Identify which cell holds the provided text, then report its [X, Y] central coordinate. 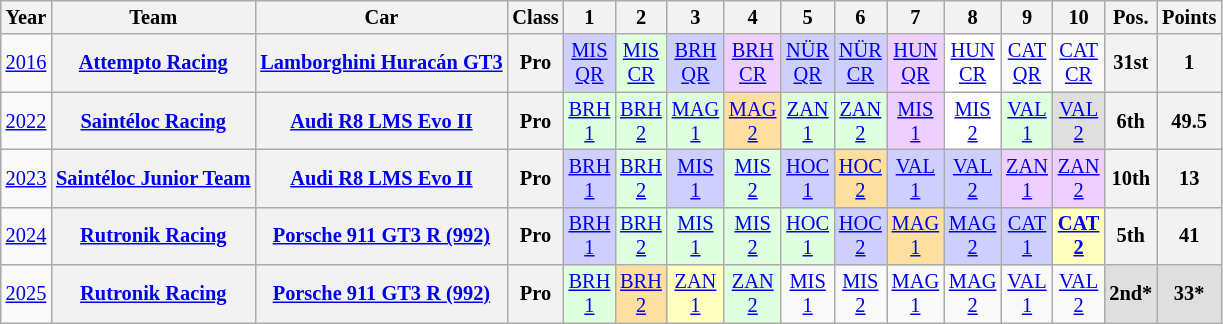
Year [26, 17]
CATCR [1079, 63]
2 [641, 17]
HUNQR [916, 63]
Class [535, 17]
VAL 2 [1079, 121]
6 [860, 17]
41 [1189, 236]
8 [972, 17]
Saintéloc Junior Team [153, 178]
2024 [26, 236]
2016 [26, 63]
6th [1130, 121]
33* [1189, 294]
Attempto Racing [153, 63]
2023 [26, 178]
CAT2 [1079, 236]
MISCR [641, 63]
31st [1130, 63]
4 [752, 17]
Points [1189, 17]
2nd* [1130, 294]
MISQR [590, 63]
BRHQR [696, 63]
2025 [26, 294]
Team [153, 17]
CAT1 [1027, 236]
10 [1079, 17]
9 [1027, 17]
5th [1130, 236]
3 [696, 17]
2022 [26, 121]
HUNCR [972, 63]
NÜRQR [808, 63]
Saintéloc Racing [153, 121]
5 [808, 17]
BRHCR [752, 63]
10th [1130, 178]
Car [381, 17]
Pos. [1130, 17]
Lamborghini Huracán GT3 [381, 63]
49.5 [1189, 121]
7 [916, 17]
13 [1189, 178]
CATQR [1027, 63]
NÜRCR [860, 63]
